From the cell containing the given text, extract its center point as [x, y] coordinate. 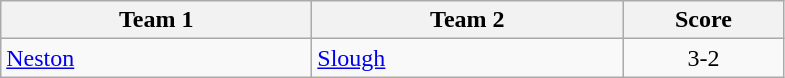
3-2 [704, 58]
Team 1 [156, 20]
Slough [468, 58]
Score [704, 20]
Neston [156, 58]
Team 2 [468, 20]
